Identify which cell holds the provided text, then report its [x, y] central coordinate. 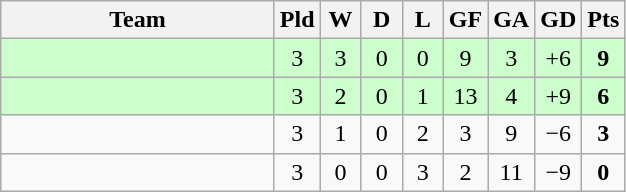
−6 [558, 134]
GA [512, 20]
Pld [297, 20]
W [340, 20]
L [422, 20]
GF [465, 20]
Pts [604, 20]
6 [604, 96]
4 [512, 96]
GD [558, 20]
Team [138, 20]
+9 [558, 96]
−9 [558, 172]
+6 [558, 58]
13 [465, 96]
11 [512, 172]
D [382, 20]
